Provide the [x, y] coordinate of the cell's center where the given text is located.  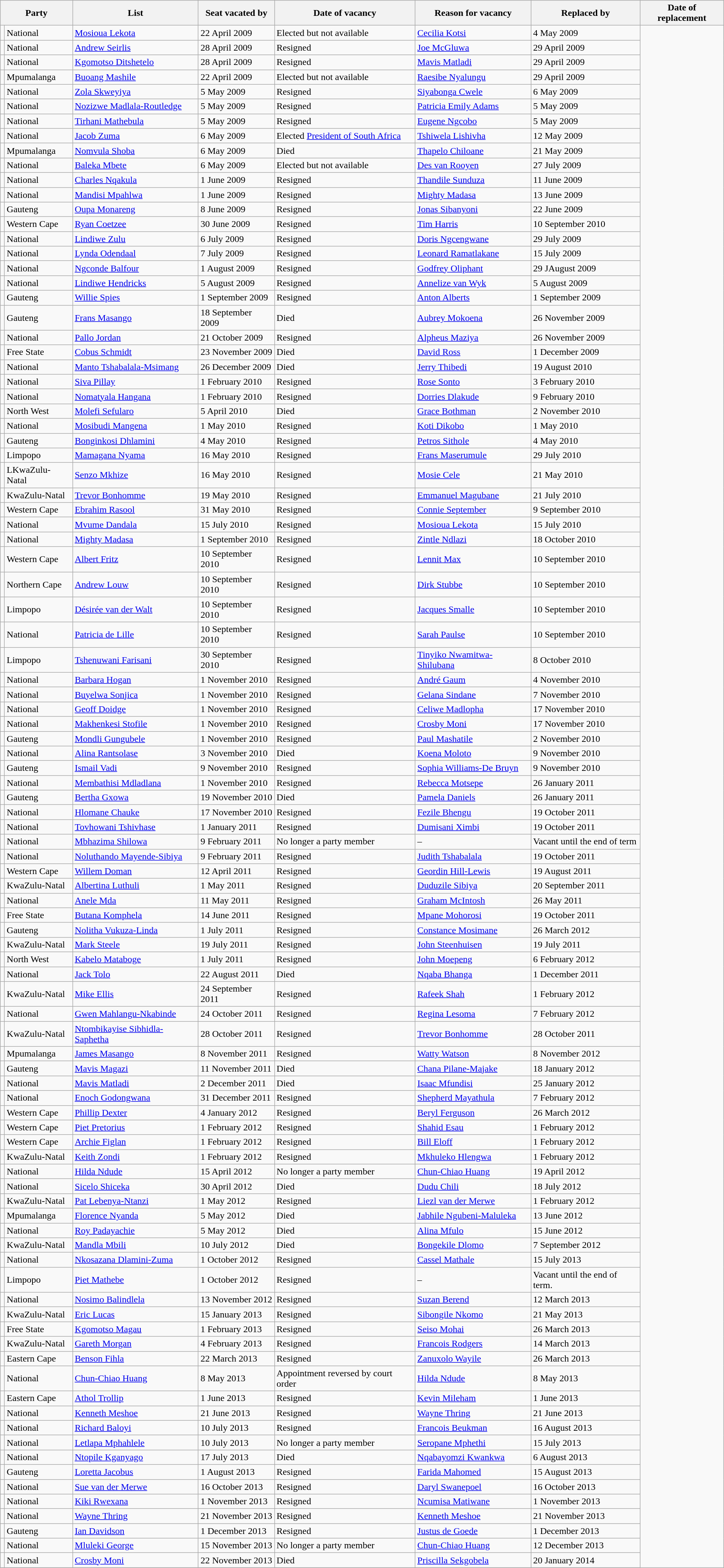
18 January 2012 [586, 1069]
David Ross [473, 352]
Albertina Luthuli [135, 886]
Letlapa Mphahlele [135, 1442]
12 December 2013 [586, 1546]
16 August 2013 [586, 1428]
Siva Pillay [135, 382]
24 September 2011 [237, 994]
11 May 2011 [237, 900]
Des van Rooyen [473, 165]
12 April 2011 [237, 871]
5 April 2010 [237, 411]
Francois Rodgers [473, 1344]
Dudu Chili [473, 1186]
Elected President of South Africa [345, 136]
14 March 2013 [586, 1344]
Frans Masango [135, 318]
Doris Ngcengwane [473, 239]
Celiwe Madlopha [473, 709]
Northern Cape [39, 585]
Richard Baloyi [135, 1428]
Watty Watson [473, 1054]
8 November 2012 [586, 1054]
Kevin Mileham [473, 1398]
30 April 2012 [237, 1186]
Kgomotso Ditshetelo [135, 62]
Tshenuwani Farisani [135, 660]
31 December 2011 [237, 1098]
Seropane Mphethi [473, 1442]
Keith Zondi [135, 1157]
Jack Tolo [135, 974]
19 August 2010 [586, 367]
Archie Figlan [135, 1142]
1 August 2013 [237, 1472]
Seiso Mohai [473, 1329]
Baleka Mbete [135, 165]
Constance Mosimane [473, 930]
Manto Tshabalala-Msimang [135, 367]
Senzo Mkhize [135, 476]
Mosibudi Mangena [135, 426]
27 July 2009 [586, 165]
Daryl Swanepoel [473, 1486]
Sue van der Merwe [135, 1486]
Piet Mathebe [135, 1280]
Cassel Mathale [473, 1260]
15 April 2012 [237, 1171]
Tinyiko Nwamitwa-Shilubana [473, 660]
Hlomane Chauke [135, 812]
Jacques Smalle [473, 609]
Isaac Mfundisi [473, 1083]
4 February 2013 [237, 1344]
Connie September [473, 510]
7 September 2012 [586, 1245]
Dorries Dlakude [473, 396]
18 September 2009 [237, 318]
24 October 2011 [237, 1014]
Mondli Gungubele [135, 739]
Judith Tshabalala [473, 856]
Sicelo Shiceka [135, 1186]
Sophia Williams-De Bruyn [473, 768]
22 August 2011 [237, 974]
Cobus Schmidt [135, 352]
Cecilia Kotsi [473, 33]
7 July 2009 [237, 254]
6 August 2013 [586, 1457]
Thandile Sunduza [473, 180]
Nqaba Bhanga [473, 974]
Date of replacement [682, 13]
Nosimo Balindlela [135, 1300]
26 December 2009 [237, 367]
Leonard Ramatlakane [473, 254]
Sibongile Nkomo [473, 1314]
21 May 2009 [586, 150]
Replaced by [586, 13]
Zanuxolo Wayile [473, 1358]
Florence Nyanda [135, 1215]
19 April 2012 [586, 1171]
Alpheus Maziya [473, 337]
Gelana Sindane [473, 694]
22 November 2013 [237, 1560]
13 November 2012 [237, 1300]
Siyabonga Cwele [473, 92]
12 May 2009 [586, 136]
4 May 2009 [586, 33]
Andrew Seirlis [135, 48]
Paul Mashatile [473, 739]
Jacob Zuma [135, 136]
Nomatyala Hangana [135, 396]
Jerry Thibedi [473, 367]
15 November 2013 [237, 1546]
Alina Rantsolase [135, 753]
20 January 2014 [586, 1560]
22 March 2013 [237, 1358]
29 JAugust 2009 [586, 268]
Suzan Berend [473, 1300]
Ntombikayise Sibhidla-Saphetha [135, 1034]
Liezl van der Merwe [473, 1201]
Geoff Doidge [135, 709]
21 May 2010 [586, 476]
3 November 2010 [237, 753]
Bonginkosi Dhlamini [135, 440]
Bongekile Dlomo [473, 1245]
Ian Davidson [135, 1531]
André Gaum [473, 680]
Godfrey Oliphant [473, 268]
Party [36, 13]
Chana Pilane-Majake [473, 1069]
Buoang Mashile [135, 77]
Lindiwe Zulu [135, 239]
18 October 2010 [586, 539]
Joe McGluwa [473, 48]
John Moepeng [473, 959]
Rafeek Shah [473, 994]
Patricia de Lille [135, 635]
Francois Beukman [473, 1428]
Benson Fihla [135, 1358]
19 August 2011 [586, 871]
31 May 2010 [237, 510]
6 July 2009 [237, 239]
Pallo Jordan [135, 337]
Priscilla Sekgobela [473, 1560]
Tovhowani Tshivhase [135, 827]
Membathisi Mdladlana [135, 783]
Kgomotso Magau [135, 1329]
Aubrey Mokoena [473, 318]
Nqabayomzi Kwankwa [473, 1457]
14 June 2011 [237, 915]
4 November 2010 [586, 680]
Lynda Odendaal [135, 254]
29 July 2010 [586, 455]
30 September 2010 [237, 660]
Gareth Morgan [135, 1344]
8 October 2010 [586, 660]
Patricia Emily Adams [473, 106]
Dumisani Ximbi [473, 827]
9 February 2010 [586, 396]
12 March 2013 [586, 1300]
Ismail Vadi [135, 768]
List [135, 13]
Zola Skweyiya [135, 92]
Mike Ellis [135, 994]
Andrew Louw [135, 585]
Molefi Sefularo [135, 411]
Koena Moloto [473, 753]
Raesibe Nyalungu [473, 77]
6 February 2012 [586, 959]
Frans Maserumule [473, 455]
1 May 2012 [237, 1201]
13 June 2009 [586, 194]
Eric Lucas [135, 1314]
Loretta Jacobus [135, 1472]
Anton Alberts [473, 298]
Nolitha Vukuza-Linda [135, 930]
11 November 2011 [237, 1069]
Appointment reversed by court order [345, 1379]
10 July 2012 [237, 1245]
9 September 2010 [586, 510]
Reason for vacancy [473, 13]
Kiki Rwexana [135, 1502]
Vacant until the end of term [586, 842]
Dirk Stubbe [473, 585]
Bertha Gxowa [135, 798]
Nomvula Shoba [135, 150]
Tirhani Mathebula [135, 121]
Albert Fritz [135, 559]
4 January 2012 [237, 1113]
Regina Lesoma [473, 1014]
Mkhuleko Hlengwa [473, 1157]
Thapelo Chiloane [473, 150]
Nozizwe Madlala-Routledge [135, 106]
Seat vacated by [237, 13]
Geordin Hill-Lewis [473, 871]
Mavis Magazi [135, 1069]
Mandisi Mpahlwa [135, 194]
11 June 2009 [586, 180]
1 August 2009 [237, 268]
Lindiwe Hendricks [135, 283]
Alina Mfulo [473, 1231]
15 August 2013 [586, 1472]
26 May 2011 [586, 900]
8 June 2009 [237, 210]
Willem Doman [135, 871]
Vacant until the end of term. [586, 1280]
Ryan Coetzee [135, 224]
15 July 2009 [586, 254]
LKwaZulu-Natal [39, 476]
Piet Pretorius [135, 1127]
Lennit Max [473, 559]
1 May 2011 [237, 886]
Shepherd Mayathula [473, 1098]
Noluthando Mayende-Sibiya [135, 856]
Zintle Ndlazi [473, 539]
Eugene Ngcobo [473, 121]
Makhenkesi Stofile [135, 724]
Koti Dikobo [473, 426]
25 January 2012 [586, 1083]
15 June 2012 [586, 1231]
8 November 2011 [237, 1054]
1 December 2011 [586, 974]
Butana Komphela [135, 915]
Oupa Monareng [135, 210]
Pat Lebenya-Ntanzi [135, 1201]
Ebrahim Rasool [135, 510]
Tim Harris [473, 224]
Nkosazana Dlamini-Zuma [135, 1260]
15 January 2013 [237, 1314]
Date of vacancy [345, 13]
Phillip Dexter [135, 1113]
Désirée van der Walt [135, 609]
21 July 2010 [586, 495]
Emmanuel Magubane [473, 495]
2 December 2011 [237, 1083]
19 November 2010 [237, 798]
Mbhazima Shilowa [135, 842]
Athol Trollip [135, 1398]
Enoch Godongwana [135, 1098]
1 December 2009 [586, 352]
Beryl Ferguson [473, 1113]
Willie Spies [135, 298]
Anele Mda [135, 900]
Fezile Bhengu [473, 812]
Gwen Mahlangu-Nkabinde [135, 1014]
Bill Eloff [473, 1142]
Mamagana Nyama [135, 455]
Barbara Hogan [135, 680]
Grace Bothman [473, 411]
James Masango [135, 1054]
Duduzile Sibiya [473, 886]
Sarah Paulse [473, 635]
20 September 2011 [586, 886]
Mpane Mohorosi [473, 915]
18 July 2012 [586, 1186]
Ntopile Kganyago [135, 1457]
Roy Padayachie [135, 1231]
Rebecca Motsepe [473, 783]
Annelize van Wyk [473, 283]
30 June 2009 [237, 224]
Ngconde Balfour [135, 268]
22 June 2009 [586, 210]
23 November 2009 [237, 352]
1 September 2010 [237, 539]
Jonas Sibanyoni [473, 210]
Mvume Dandala [135, 525]
Mosie Cele [473, 476]
Mluleki George [135, 1546]
Mark Steele [135, 944]
Ncumisa Matiwane [473, 1502]
7 November 2010 [586, 694]
Jabhile Ngubeni-Maluleka [473, 1215]
John Steenhuisen [473, 944]
Rose Sonto [473, 382]
29 July 2009 [586, 239]
Mandla Mbili [135, 1245]
Shahid Esau [473, 1127]
3 February 2010 [586, 382]
1 January 2011 [237, 827]
Charles Nqakula [135, 180]
Kabelo Mataboge [135, 959]
21 October 2009 [237, 337]
19 May 2010 [237, 495]
Farida Mahomed [473, 1472]
21 May 2013 [586, 1314]
1 February 2013 [237, 1329]
Justus de Goede [473, 1531]
Pamela Daniels [473, 798]
17 July 2013 [237, 1457]
Tshiwela Lishivha [473, 136]
Petros Sithole [473, 440]
Graham McIntosh [473, 900]
Buyelwa Sonjica [135, 694]
13 June 2012 [586, 1215]
